Capture the cell that displays the provided text and extract its (X, Y) central coordinate. 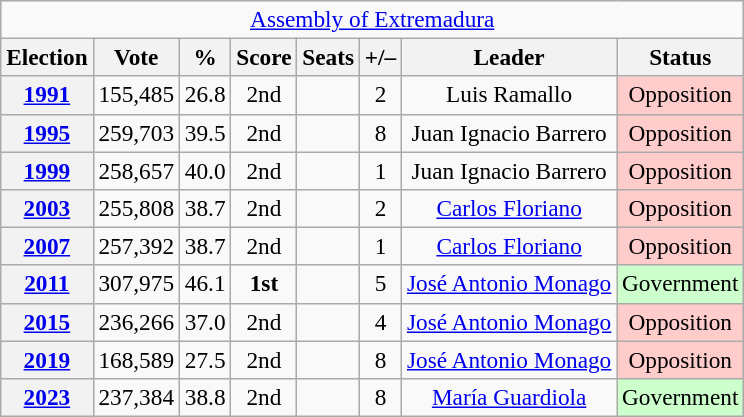
Luis Ramallo (510, 95)
26.8 (205, 95)
1999 (47, 170)
39.5 (205, 133)
2023 (47, 397)
Status (680, 57)
40.0 (205, 170)
Assembly of Extremadura (372, 19)
Vote (136, 57)
Seats (328, 57)
4 (380, 322)
Leader (510, 57)
% (205, 57)
Score (264, 57)
257,392 (136, 246)
255,808 (136, 208)
236,266 (136, 322)
5 (380, 284)
Election (47, 57)
46.1 (205, 284)
258,657 (136, 170)
307,975 (136, 284)
155,485 (136, 95)
1st (264, 284)
1991 (47, 95)
2011 (47, 284)
259,703 (136, 133)
2003 (47, 208)
2015 (47, 322)
237,384 (136, 397)
168,589 (136, 359)
38.8 (205, 397)
María Guardiola (510, 397)
1995 (47, 133)
2007 (47, 246)
2019 (47, 359)
27.5 (205, 359)
37.0 (205, 322)
+/– (380, 57)
